For the text-containing cell, return its midpoint in [x, y] coordinate format. 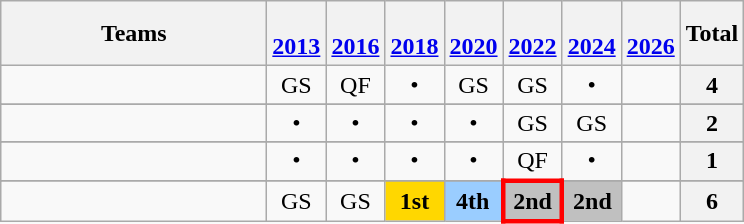
2013 [296, 34]
1st [414, 200]
2022 [532, 34]
2026 [650, 34]
2020 [474, 34]
2018 [414, 34]
Total [712, 34]
2016 [356, 34]
4 [712, 85]
1 [712, 161]
6 [712, 200]
2024 [592, 34]
Teams [134, 34]
4th [474, 200]
2 [712, 123]
